Capture the cell that displays the provided text and extract its [X, Y] central coordinate. 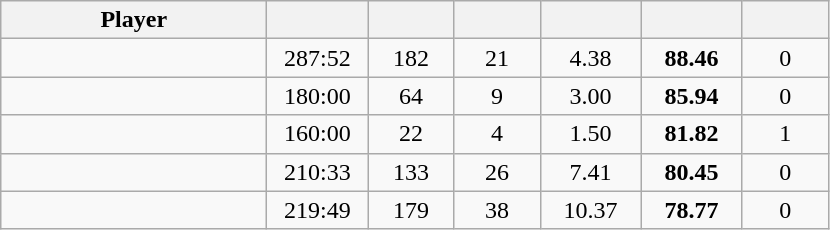
180:00 [318, 96]
7.41 [590, 172]
160:00 [318, 134]
9 [497, 96]
182 [411, 58]
64 [411, 96]
10.37 [590, 210]
88.46 [692, 58]
133 [411, 172]
22 [411, 134]
287:52 [318, 58]
1 [785, 134]
85.94 [692, 96]
78.77 [692, 210]
210:33 [318, 172]
80.45 [692, 172]
38 [497, 210]
219:49 [318, 210]
Player [134, 20]
81.82 [692, 134]
179 [411, 210]
21 [497, 58]
4 [497, 134]
4.38 [590, 58]
1.50 [590, 134]
26 [497, 172]
3.00 [590, 96]
